Pinpoint the cell where the given text exists, returning its (x, y) midpoint coordinate. 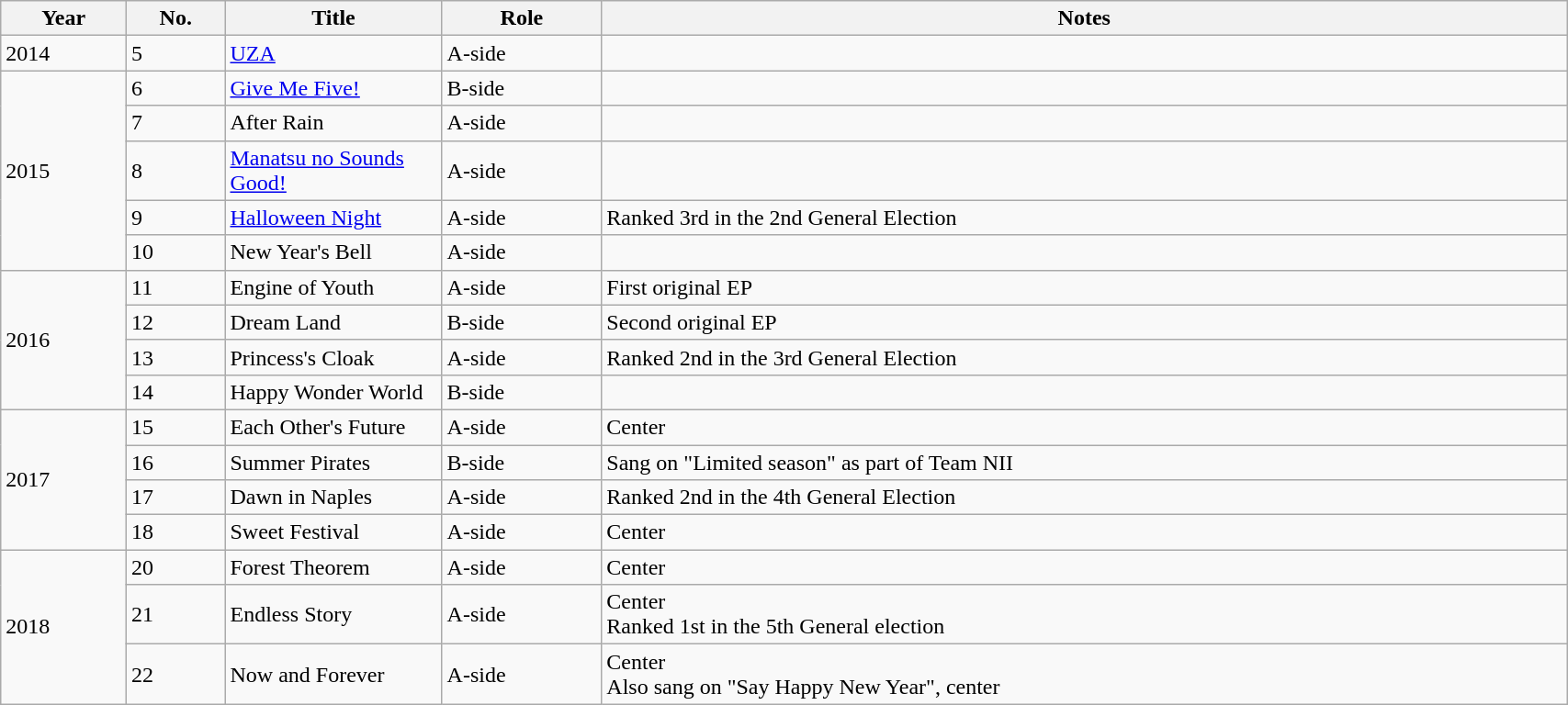
18 (176, 532)
UZA (333, 53)
11 (176, 287)
Ranked 2nd in the 4th General Election (1084, 498)
Summer Pirates (333, 462)
Sweet Festival (333, 532)
17 (176, 498)
Give Me Five! (333, 88)
15 (176, 427)
Halloween Night (333, 218)
2018 (64, 627)
8 (176, 171)
Ranked 2nd in the 3rd General Election (1084, 357)
2015 (64, 171)
Sang on "Limited season" as part of Team NII (1084, 462)
7 (176, 123)
Title (333, 18)
Year (64, 18)
9 (176, 218)
2016 (64, 340)
10 (176, 252)
12 (176, 322)
Forest Theorem (333, 567)
No. (176, 18)
20 (176, 567)
14 (176, 392)
Manatsu no Sounds Good! (333, 171)
Happy Wonder World (333, 392)
Dream Land (333, 322)
2017 (64, 479)
6 (176, 88)
2014 (64, 53)
Engine of Youth (333, 287)
5 (176, 53)
Each Other's Future (333, 427)
21 (176, 615)
Notes (1084, 18)
22 (176, 674)
Second original EP (1084, 322)
Now and Forever (333, 674)
16 (176, 462)
Princess's Cloak (333, 357)
Dawn in Naples (333, 498)
Ranked 3rd in the 2nd General Election (1084, 218)
CenterRanked 1st in the 5th General election (1084, 615)
First original EP (1084, 287)
13 (176, 357)
Endless Story (333, 615)
After Rain (333, 123)
CenterAlso sang on "Say Happy New Year", center (1084, 674)
New Year's Bell (333, 252)
Role (522, 18)
